Extract the [X, Y] coordinate from the center of the cell holding the provided text.  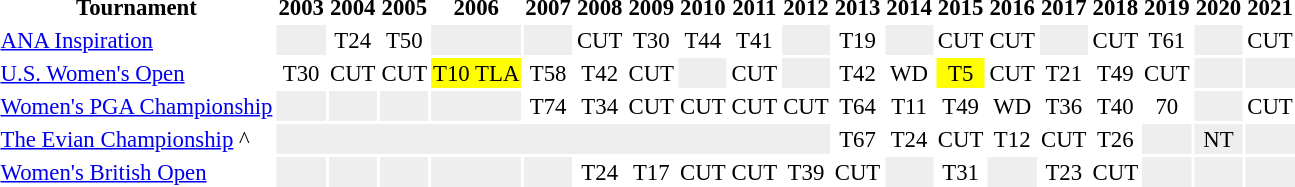
T11 [910, 106]
T19 [858, 40]
T36 [1064, 106]
70 [1168, 106]
T10 TLA [476, 73]
T12 [1012, 139]
T50 [404, 40]
T5 [960, 73]
T61 [1168, 40]
NT [1218, 139]
T67 [858, 139]
T26 [1116, 139]
T34 [600, 106]
T17 [652, 172]
T21 [1064, 73]
T39 [806, 172]
T58 [548, 73]
T74 [548, 106]
T40 [1116, 106]
T44 [704, 40]
T41 [754, 40]
T64 [858, 106]
T23 [1064, 172]
T31 [960, 172]
